Locate the cell with the specified text and output its (x, y) center coordinate. 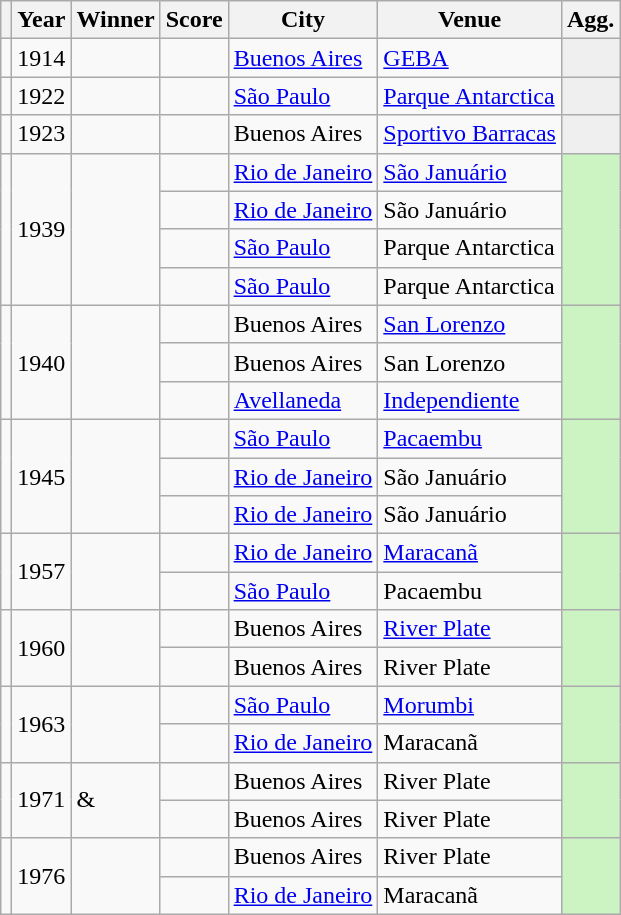
Avellaneda (303, 400)
Venue (470, 20)
1963 (42, 724)
1914 (42, 58)
Morumbi (470, 705)
Sportivo Barracas (470, 134)
Score (194, 20)
1957 (42, 572)
1922 (42, 96)
1923 (42, 134)
1939 (42, 229)
1945 (42, 476)
1976 (42, 876)
1960 (42, 648)
1940 (42, 362)
Independiente (470, 400)
GEBA (470, 58)
1971 (42, 800)
Winner (116, 20)
& (116, 800)
Agg. (590, 20)
City (303, 20)
Year (42, 20)
